Pinpoint the cell where the given text exists, returning its (X, Y) midpoint coordinate. 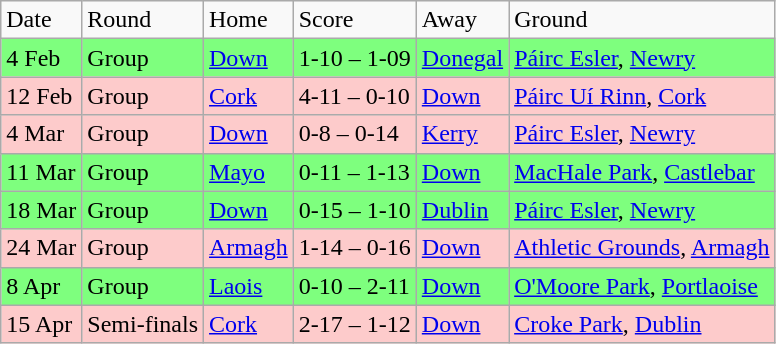
8 Apr (42, 286)
Mayo (249, 172)
Date (42, 20)
4 Feb (42, 58)
Round (143, 20)
O'Moore Park, Portlaoise (642, 286)
18 Mar (42, 210)
Away (462, 20)
Athletic Grounds, Armagh (642, 248)
Kerry (462, 134)
1-14 – 0-16 (354, 248)
MacHale Park, Castlebar (642, 172)
0-10 – 2-11 (354, 286)
15 Apr (42, 324)
11 Mar (42, 172)
Páirc Uí Rinn, Cork (642, 96)
Semi-finals (143, 324)
1-10 – 1-09 (354, 58)
0-8 – 0-14 (354, 134)
Score (354, 20)
4 Mar (42, 134)
0-15 – 1-10 (354, 210)
Laois (249, 286)
0-11 – 1-13 (354, 172)
Donegal (462, 58)
Croke Park, Dublin (642, 324)
2-17 – 1-12 (354, 324)
Armagh (249, 248)
Home (249, 20)
Ground (642, 20)
24 Mar (42, 248)
4-11 – 0-10 (354, 96)
Dublin (462, 210)
12 Feb (42, 96)
